From the cell containing the given text, extract its center point as [x, y] coordinate. 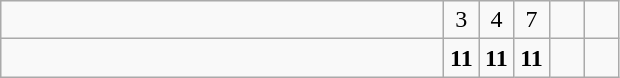
4 [496, 20]
3 [462, 20]
7 [532, 20]
